From the cell containing the given text, extract its center point as (x, y) coordinate. 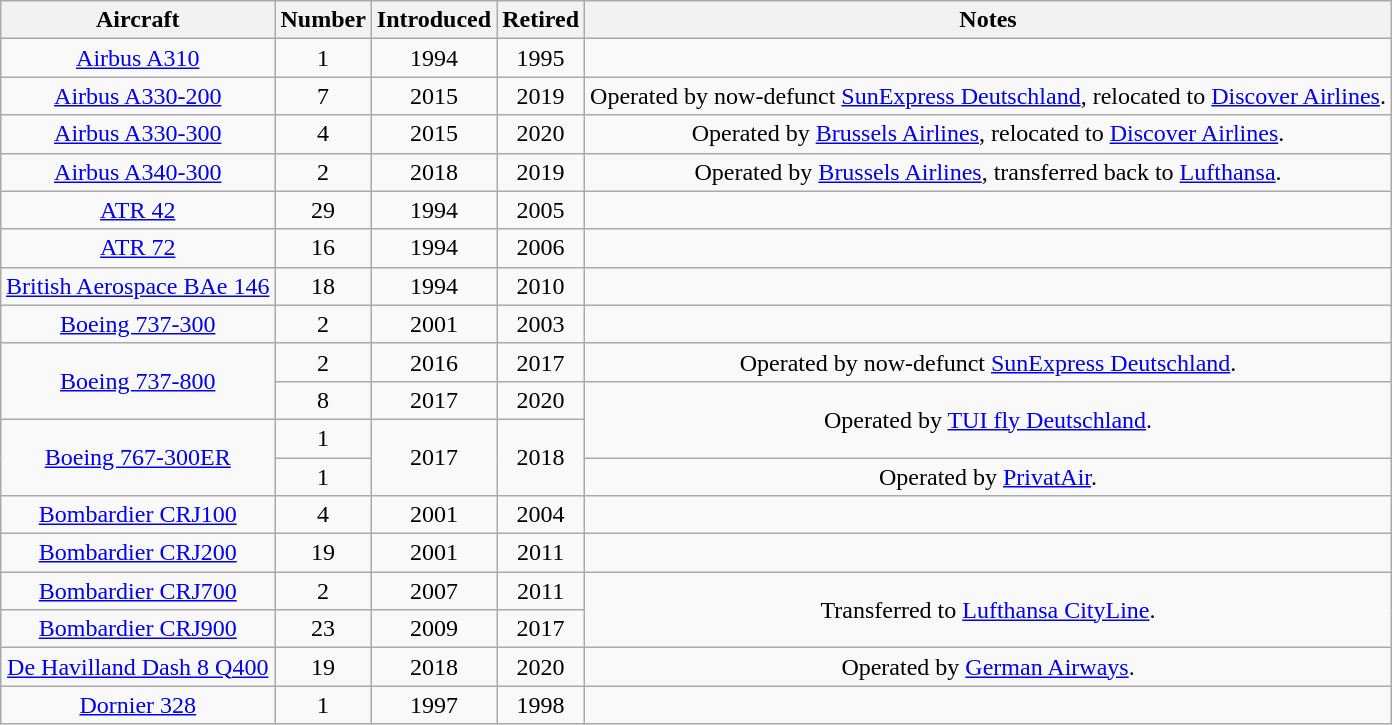
ATR 72 (138, 248)
1995 (541, 58)
Airbus A340-300 (138, 172)
Airbus A330-300 (138, 134)
18 (323, 286)
Operated by Brussels Airlines, relocated to Discover Airlines. (988, 134)
Boeing 767-300ER (138, 457)
Bombardier CRJ100 (138, 515)
Operated by TUI fly Deutschland. (988, 419)
7 (323, 96)
1997 (434, 705)
2006 (541, 248)
Bombardier CRJ900 (138, 629)
2016 (434, 362)
23 (323, 629)
16 (323, 248)
Transferred to Lufthansa CityLine. (988, 610)
Boeing 737-800 (138, 381)
2007 (434, 591)
Operated by now-defunct SunExpress Deutschland. (988, 362)
Airbus A310 (138, 58)
Notes (988, 20)
Dornier 328 (138, 705)
1998 (541, 705)
Boeing 737-300 (138, 324)
Retired (541, 20)
2003 (541, 324)
Number (323, 20)
Operated by German Airways. (988, 667)
Operated by now-defunct SunExpress Deutschland, relocated to Discover Airlines. (988, 96)
Bombardier CRJ700 (138, 591)
Operated by Brussels Airlines, transferred back to Lufthansa. (988, 172)
Introduced (434, 20)
Aircraft (138, 20)
8 (323, 400)
2005 (541, 210)
ATR 42 (138, 210)
29 (323, 210)
De Havilland Dash 8 Q400 (138, 667)
Bombardier CRJ200 (138, 553)
2010 (541, 286)
2004 (541, 515)
2009 (434, 629)
Operated by PrivatAir. (988, 477)
Airbus A330-200 (138, 96)
British Aerospace BAe 146 (138, 286)
